Locate the cell with the specified text and output its (x, y) center coordinate. 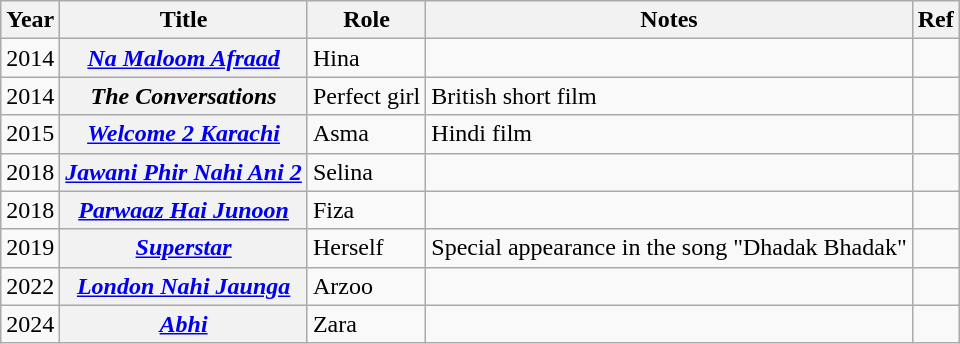
Zara (366, 324)
Na Maloom Afraad (184, 58)
Jawani Phir Nahi Ani 2 (184, 172)
London Nahi Jaunga (184, 286)
Ref (936, 20)
Parwaaz Hai Junoon (184, 210)
Asma (366, 134)
2024 (30, 324)
2015 (30, 134)
British short film (669, 96)
Hina (366, 58)
Fiza (366, 210)
Special appearance in the song "Dhadak Bhadak" (669, 248)
Abhi (184, 324)
Title (184, 20)
Superstar (184, 248)
2019 (30, 248)
Year (30, 20)
The Conversations (184, 96)
Arzoo (366, 286)
Selina (366, 172)
Herself (366, 248)
Welcome 2 Karachi (184, 134)
Hindi film (669, 134)
Notes (669, 20)
Perfect girl (366, 96)
2022 (30, 286)
Role (366, 20)
